Pinpoint the cell where the given text exists, returning its (x, y) midpoint coordinate. 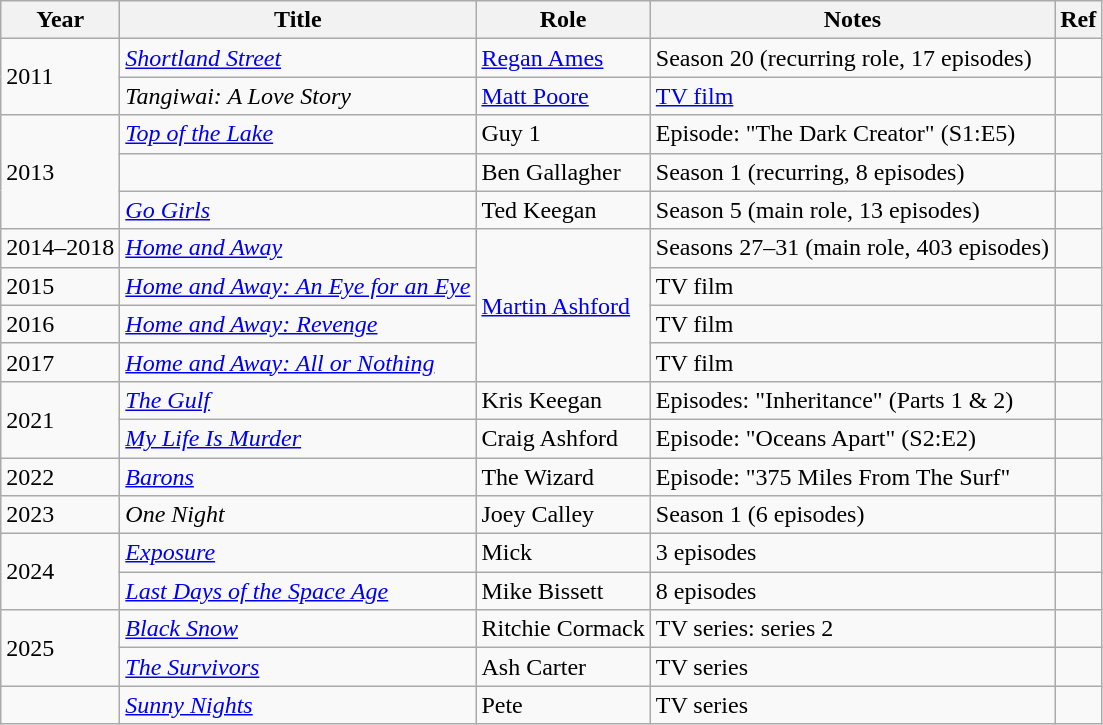
Season 1 (recurring, 8 episodes) (852, 172)
2011 (60, 77)
8 episodes (852, 591)
Episode: "Oceans Apart" (S2:E2) (852, 438)
2024 (60, 572)
Ash Carter (563, 667)
Year (60, 20)
Ted Keegan (563, 210)
Martin Ashford (563, 305)
My Life Is Murder (298, 438)
Top of the Lake (298, 134)
2025 (60, 648)
Shortland Street (298, 58)
Season 5 (main role, 13 episodes) (852, 210)
Regan Ames (563, 58)
Episode: "The Dark Creator" (S1:E5) (852, 134)
2021 (60, 419)
The Survivors (298, 667)
Seasons 27–31 (main role, 403 episodes) (852, 248)
Mick (563, 553)
Role (563, 20)
Home and Away (298, 248)
Tangiwai: A Love Story (298, 96)
Ben Gallagher (563, 172)
TV series: series 2 (852, 629)
Black Snow (298, 629)
Sunny Nights (298, 705)
2023 (60, 515)
Episode: "375 Miles From The Surf" (852, 477)
Home and Away: An Eye for an Eye (298, 286)
Matt Poore (563, 96)
Mike Bissett (563, 591)
Last Days of the Space Age (298, 591)
The Gulf (298, 400)
Go Girls (298, 210)
2016 (60, 324)
2017 (60, 362)
Pete (563, 705)
2022 (60, 477)
Season 20 (recurring role, 17 episodes) (852, 58)
Ritchie Cormack (563, 629)
2015 (60, 286)
Home and Away: All or Nothing (298, 362)
2013 (60, 172)
Kris Keegan (563, 400)
3 episodes (852, 553)
Craig Ashford (563, 438)
The Wizard (563, 477)
Barons (298, 477)
Season 1 (6 episodes) (852, 515)
Notes (852, 20)
Joey Calley (563, 515)
One Night (298, 515)
2014–2018 (60, 248)
Title (298, 20)
Guy 1 (563, 134)
Home and Away: Revenge (298, 324)
Exposure (298, 553)
Ref (1078, 20)
Episodes: "Inheritance" (Parts 1 & 2) (852, 400)
